Provide the [X, Y] coordinate of the cell's center where the given text is located.  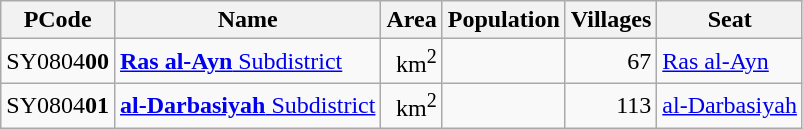
Ras al-Ayn Subdistrict [247, 62]
al-Darbasiyah Subdistrict [247, 106]
113 [611, 106]
SY080400 [58, 62]
67 [611, 62]
Ras al-Ayn [730, 62]
Name [247, 20]
Population [504, 20]
PCode [58, 20]
al-Darbasiyah [730, 106]
SY080401 [58, 106]
Villages [611, 20]
Area [412, 20]
Seat [730, 20]
